Scan for the cell matching the given text and deliver its [X, Y] coordinate at center. 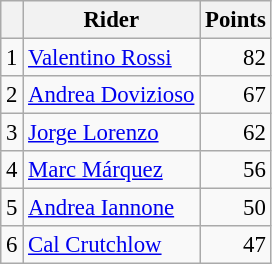
5 [12, 208]
Andrea Iannone [112, 208]
62 [236, 133]
82 [236, 58]
6 [12, 245]
Marc Márquez [112, 170]
Andrea Dovizioso [112, 95]
Valentino Rossi [112, 58]
Rider [112, 20]
4 [12, 170]
3 [12, 133]
Cal Crutchlow [112, 245]
Jorge Lorenzo [112, 133]
50 [236, 208]
67 [236, 95]
47 [236, 245]
1 [12, 58]
Points [236, 20]
56 [236, 170]
2 [12, 95]
